Find where the given text appears and provide that cell's center as (X, Y) coordinate. 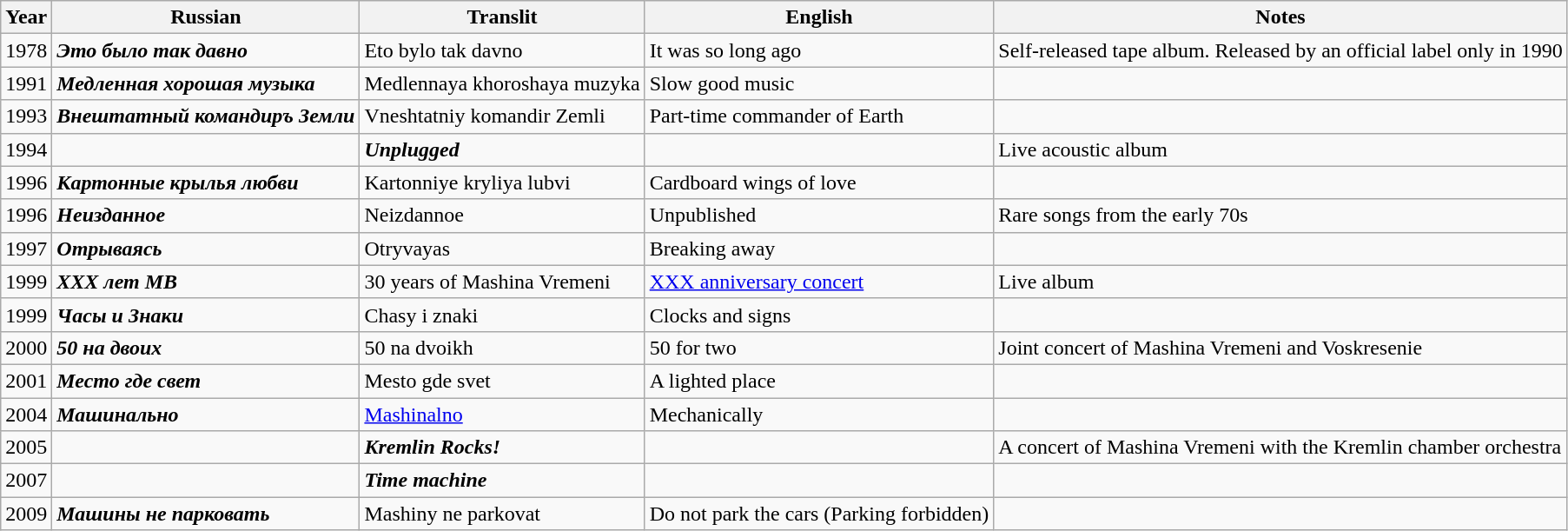
1991 (26, 83)
Clocks and signs (819, 315)
Unplugged (502, 149)
Part-time commander of Earth (819, 116)
Translit (502, 17)
Live album (1280, 282)
Joint concert of Mashina Vremeni and Voskresenie (1280, 348)
30 years of Mashina Vremeni (502, 282)
2009 (26, 514)
Mechanically (819, 415)
English (819, 17)
2004 (26, 415)
Отрываясь (206, 249)
Неизданное (206, 216)
50 на двоих (206, 348)
1978 (26, 50)
It was so long ago (819, 50)
Year (26, 17)
Картонные крылья любви (206, 183)
Это было так давно (206, 50)
Breaking away (819, 249)
Kremlin Rocks! (502, 448)
Live acoustic album (1280, 149)
A lighted place (819, 381)
1997 (26, 249)
XXX anniversary concert (819, 282)
2001 (26, 381)
Kartonniye kryliya lubvi (502, 183)
ХХХ лет МВ (206, 282)
Slow good music (819, 83)
Time machine (502, 481)
Rare songs from the early 70s (1280, 216)
Unpublished (819, 216)
Cardboard wings of love (819, 183)
Часы и Знаки (206, 315)
1994 (26, 149)
2007 (26, 481)
Self-released tape album. Released by an official label only in 1990 (1280, 50)
50 na dvoikh (502, 348)
Место где свет (206, 381)
Внештатный командиръ Земли (206, 116)
Neizdannoe (502, 216)
Do not park the cars (Parking forbidden) (819, 514)
1993 (26, 116)
Mashiny ne parkovat (502, 514)
Vneshtatniy komandir Zemli (502, 116)
A concert of Mashina Vremeni with the Kremlin chamber orchestra (1280, 448)
Mesto gde svet (502, 381)
2005 (26, 448)
Medlennaya khoroshaya muzyka (502, 83)
50 for two (819, 348)
Notes (1280, 17)
Машины не парковать (206, 514)
2000 (26, 348)
Mashinalno (502, 415)
Машинально (206, 415)
Медленная хорошая музыка (206, 83)
Otryvayas (502, 249)
Russian (206, 17)
Chasy i znaki (502, 315)
Eto bylo tak davno (502, 50)
